Search for the cell housing the specified text and yield its [X, Y] center coordinate. 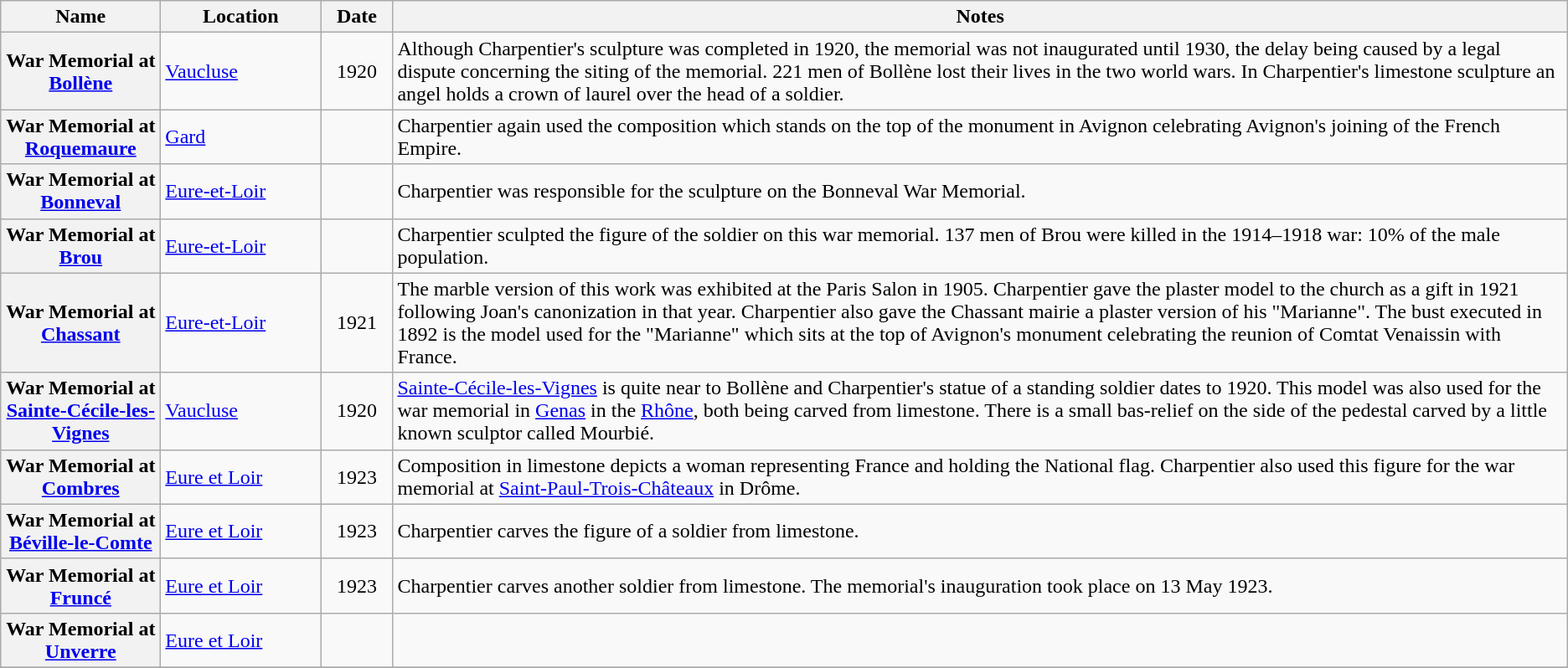
Date [357, 17]
War Memorial at Bollène [80, 71]
War Memorial at Fruncé [80, 586]
Gard [241, 137]
War Memorial at Unverre [80, 640]
War Memorial at Sainte-Cécile-les-Vignes [80, 411]
War Memorial at Roquemaure [80, 137]
Charpentier carves another soldier from limestone. The memorial's inauguration took place on 13 May 1923. [980, 586]
Charpentier sculpted the figure of the soldier on this war memorial. 137 men of Brou were killed in the 1914–1918 war: 10% of the male population. [980, 246]
War Memorial at Bonneval [80, 191]
Location [241, 17]
1921 [357, 323]
Name [80, 17]
Charpentier carves the figure of a soldier from limestone. [980, 531]
Charpentier was responsible for the sculpture on the Bonneval War Memorial. [980, 191]
Notes [980, 17]
War Memorial at Béville-le-Comte [80, 531]
War Memorial at Chassant [80, 323]
War Memorial at Brou [80, 246]
Charpentier again used the composition which stands on the top of the monument in Avignon celebrating Avignon's joining of the French Empire. [980, 137]
War Memorial at Combres [80, 477]
